Return [X, Y] of the center of cell containing provided text 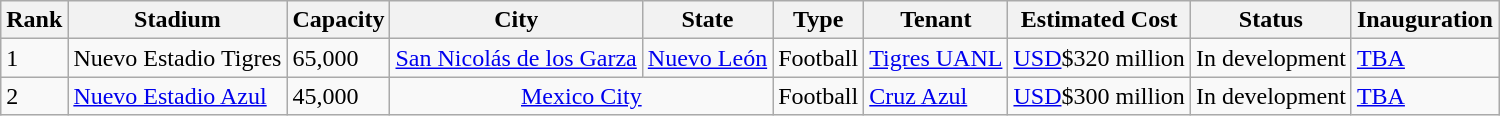
Stadium [178, 20]
Estimated Cost [1099, 20]
Nuevo León [707, 58]
Rank [34, 20]
65,000 [338, 58]
1 [34, 58]
Nuevo Estadio Tigres [178, 58]
Nuevo Estadio Azul [178, 96]
USD$320 million [1099, 58]
Tenant [936, 20]
Type [818, 20]
Capacity [338, 20]
2 [34, 96]
City [516, 20]
Tigres UANL [936, 58]
State [707, 20]
Mexico City [582, 96]
USD$300 million [1099, 96]
Cruz Azul [936, 96]
Inauguration [1424, 20]
45,000 [338, 96]
Status [1270, 20]
San Nicolás de los Garza [516, 58]
